Find where the given text appears and provide that cell's center as (X, Y) coordinate. 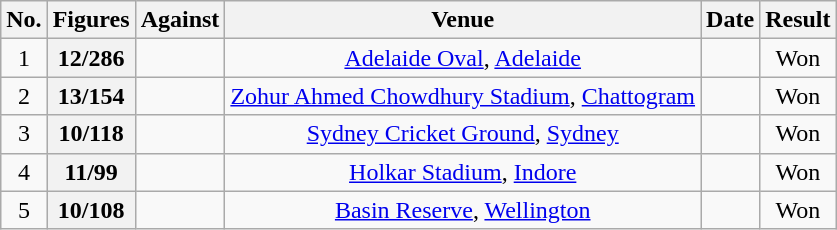
5 (24, 210)
10/118 (91, 134)
13/154 (91, 96)
No. (24, 20)
Against (180, 20)
Adelaide Oval, Adelaide (463, 58)
Sydney Cricket Ground, Sydney (463, 134)
Basin Reserve, Wellington (463, 210)
4 (24, 172)
Result (798, 20)
Holkar Stadium, Indore (463, 172)
Venue (463, 20)
12/286 (91, 58)
1 (24, 58)
3 (24, 134)
Zohur Ahmed Chowdhury Stadium, Chattogram (463, 96)
10/108 (91, 210)
Date (730, 20)
Figures (91, 20)
2 (24, 96)
11/99 (91, 172)
